Scan for the cell matching the given text and deliver its [X, Y] coordinate at center. 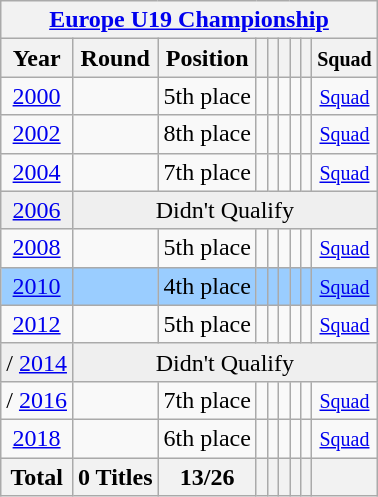
/ 2016 [37, 400]
6th place [207, 438]
2018 [37, 438]
2008 [37, 248]
2002 [37, 134]
Round [115, 58]
2010 [37, 286]
Total [37, 477]
Year [37, 58]
0 Titles [115, 477]
Europe U19 Championship [189, 20]
8th place [207, 134]
4th place [207, 286]
Position [207, 58]
2000 [37, 96]
2004 [37, 172]
2012 [37, 324]
13/26 [207, 477]
2006 [37, 210]
/ 2014 [37, 362]
